Identify which cell holds the provided text, then report its [x, y] central coordinate. 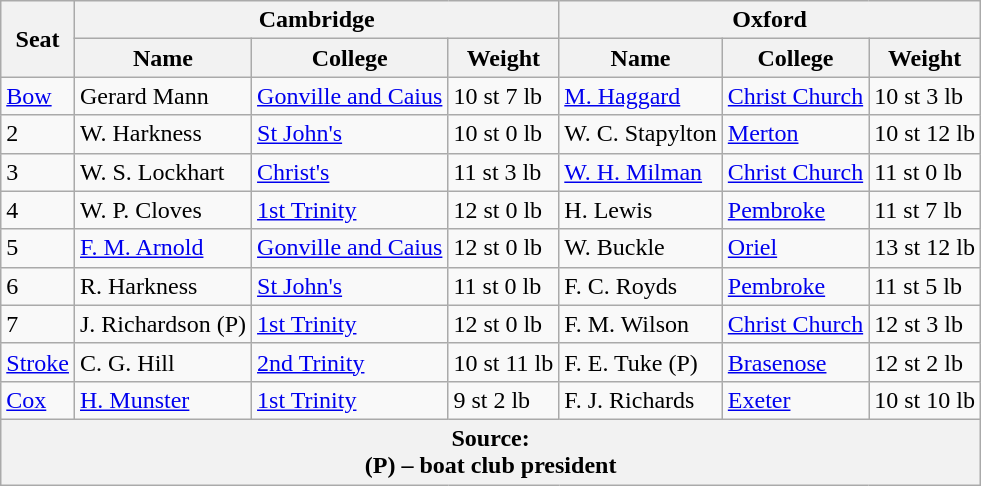
W. P. Cloves [162, 210]
Cox [38, 400]
F. M. Wilson [641, 324]
Source:(P) – boat club president [491, 452]
Christ's [350, 172]
4 [38, 210]
W. Harkness [162, 134]
Oxford [770, 20]
Exeter [795, 400]
Merton [795, 134]
Brasenose [795, 362]
M. Haggard [641, 96]
12 st 3 lb [925, 324]
11 st 7 lb [925, 210]
10 st 0 lb [504, 134]
2 [38, 134]
J. Richardson (P) [162, 324]
10 st 7 lb [504, 96]
Seat [38, 39]
R. Harkness [162, 286]
Gerard Mann [162, 96]
6 [38, 286]
2nd Trinity [350, 362]
10 st 12 lb [925, 134]
W. Buckle [641, 248]
W. S. Lockhart [162, 172]
Bow [38, 96]
10 st 11 lb [504, 362]
Cambridge [316, 20]
F. M. Arnold [162, 248]
7 [38, 324]
F. J. Richards [641, 400]
W. C. Stapylton [641, 134]
W. H. Milman [641, 172]
11 st 3 lb [504, 172]
5 [38, 248]
H. Munster [162, 400]
Stroke [38, 362]
11 st 5 lb [925, 286]
10 st 3 lb [925, 96]
3 [38, 172]
13 st 12 lb [925, 248]
C. G. Hill [162, 362]
12 st 2 lb [925, 362]
Oriel [795, 248]
F. C. Royds [641, 286]
F. E. Tuke (P) [641, 362]
9 st 2 lb [504, 400]
H. Lewis [641, 210]
10 st 10 lb [925, 400]
